Identify which cell holds the provided text, then report its (X, Y) central coordinate. 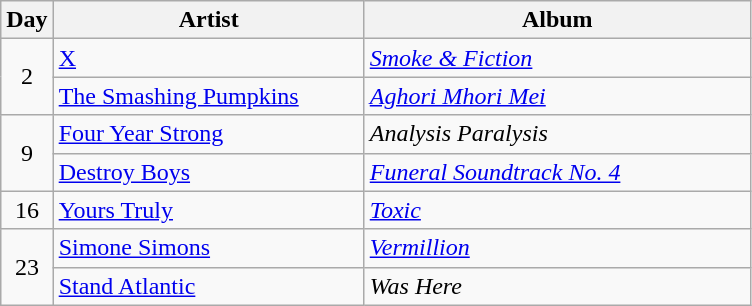
Artist (208, 20)
The Smashing Pumpkins (208, 96)
Stand Atlantic (208, 286)
Smoke & Fiction (557, 58)
Day (27, 20)
2 (27, 77)
Yours Truly (208, 210)
Was Here (557, 286)
9 (27, 153)
16 (27, 210)
X (208, 58)
Album (557, 20)
Funeral Soundtrack No. 4 (557, 172)
Four Year Strong (208, 134)
Toxic (557, 210)
Simone Simons (208, 248)
Destroy Boys (208, 172)
23 (27, 267)
Vermillion (557, 248)
Analysis Paralysis (557, 134)
Aghori Mhori Mei (557, 96)
